Pinpoint the cell where the given text exists, returning its [X, Y] midpoint coordinate. 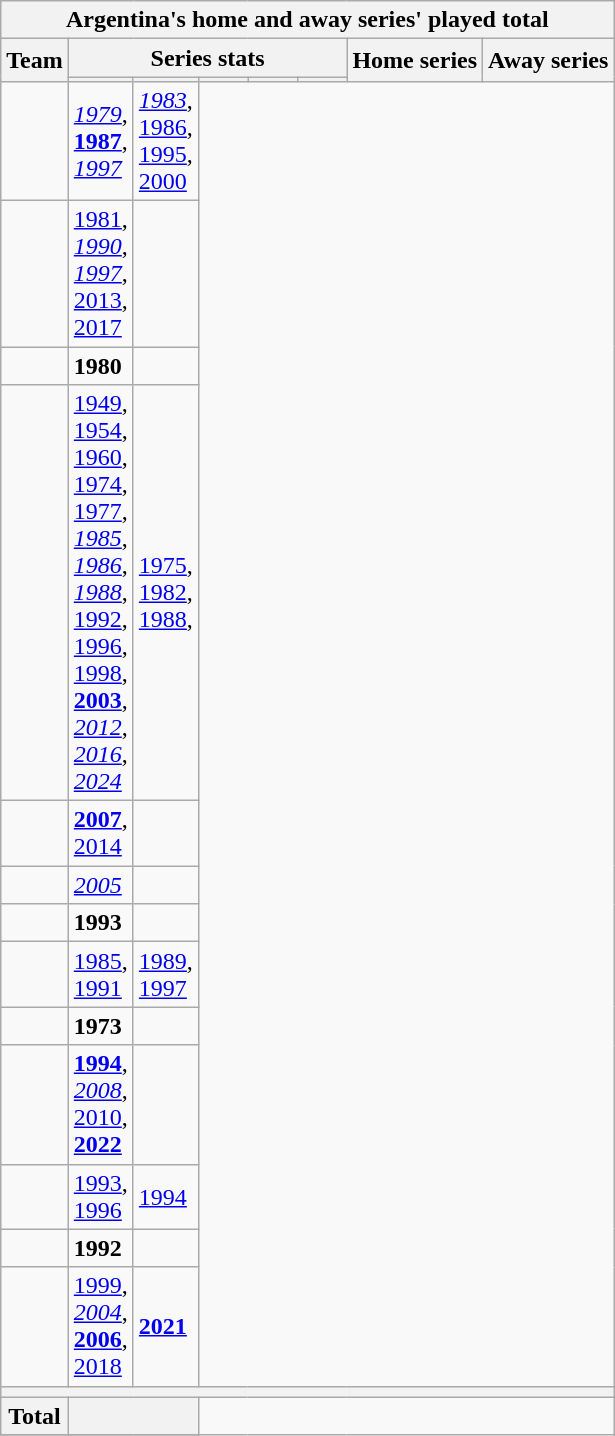
1994 [166, 1196]
1979, 1987, 1997 [100, 140]
1992 [100, 1248]
Team [35, 60]
1973 [100, 1026]
Argentina's home and away series' played total [308, 20]
1989, 1997 [166, 974]
2021 [166, 1326]
1994, 2008, 2010, 2022 [100, 1104]
1975, 1982, 1988, [166, 593]
1983, 1986, 1995, 2000 [166, 140]
Series stats [208, 58]
Total [35, 1416]
Home series [415, 60]
1993 [100, 923]
1949, 1954, 1960, 1974, 1977,1985, 1986, 1988, 1992, 1996,1998, 2003, 2012, 2016, 2024 [100, 593]
1993, 1996 [100, 1196]
1981, 1990, 1997, 2013, 2017 [100, 273]
2007, 2014 [100, 834]
Away series [548, 60]
1980 [100, 365]
1999, 2004, 2006, 2018 [100, 1326]
2005 [100, 885]
1985, 1991 [100, 974]
